Provide the [X, Y] coordinate of the cell's center where the given text is located.  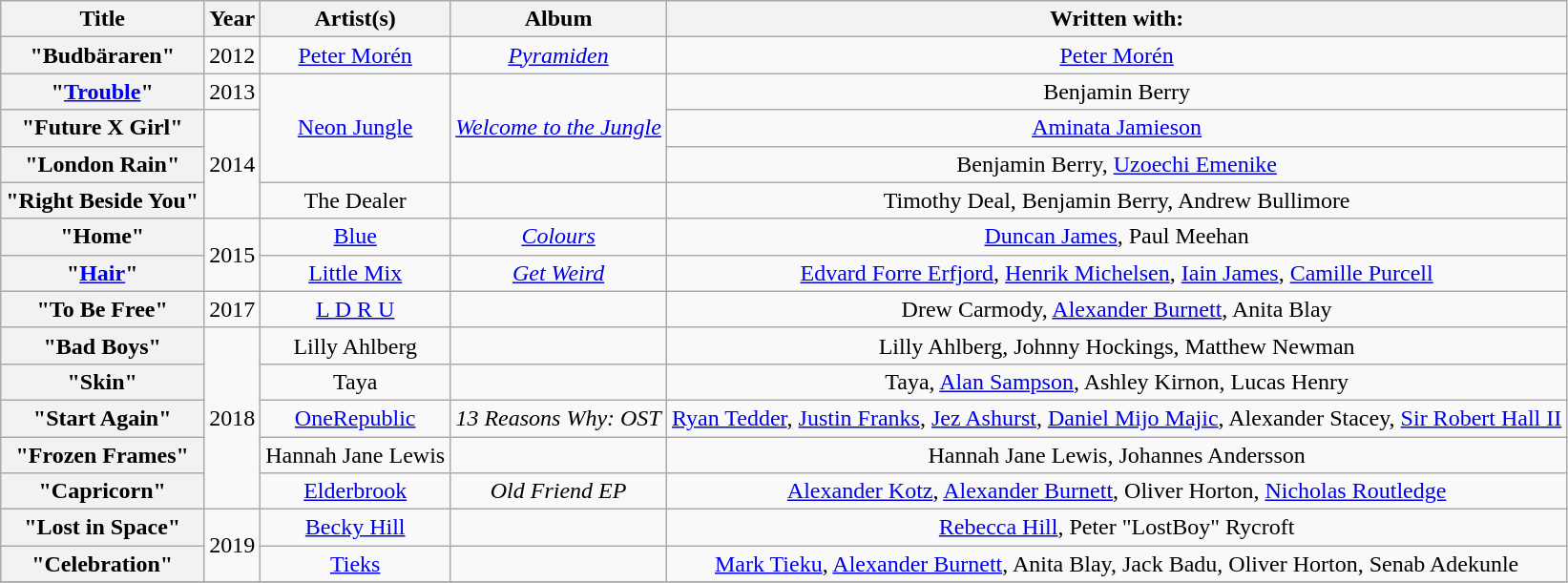
Neon Jungle [355, 128]
Benjamin Berry [1117, 92]
Colours [559, 237]
Timothy Deal, Benjamin Berry, Andrew Bullimore [1117, 200]
2015 [233, 255]
Year [233, 19]
Pyramiden [559, 55]
Old Friend EP [559, 491]
Title [103, 19]
Aminata Jamieson [1117, 128]
Tieks [355, 564]
"Budbäraren" [103, 55]
Mark Tieku, Alexander Burnett, Anita Blay, Jack Badu, Oliver Horton, Senab Adekunle [1117, 564]
The Dealer [355, 200]
2018 [233, 418]
Blue [355, 237]
"Capricorn" [103, 491]
2012 [233, 55]
Drew Carmody, Alexander Burnett, Anita Blay [1117, 309]
Hannah Jane Lewis, Johannes Andersson [1117, 455]
Get Weird [559, 273]
2017 [233, 309]
13 Reasons Why: OST [559, 418]
Lilly Ahlberg, Johnny Hockings, Matthew Newman [1117, 345]
Alexander Kotz, Alexander Burnett, Oliver Horton, Nicholas Routledge [1117, 491]
Little Mix [355, 273]
2019 [233, 546]
"Frozen Frames" [103, 455]
Ryan Tedder, Justin Franks, Jez Ashurst, Daniel Mijo Majic, Alexander Stacey, Sir Robert Hall II [1117, 418]
"London Rain" [103, 164]
Hannah Jane Lewis [355, 455]
Taya [355, 382]
Edvard Forre Erfjord, Henrik Michelsen, Iain James, Camille Purcell [1117, 273]
Benjamin Berry, Uzoechi Emenike [1117, 164]
Rebecca Hill, Peter "LostBoy" Rycroft [1117, 528]
Artist(s) [355, 19]
L D R U [355, 309]
"Start Again" [103, 418]
"Skin" [103, 382]
Elderbrook [355, 491]
"Bad Boys" [103, 345]
Taya, Alan Sampson, Ashley Kirnon, Lucas Henry [1117, 382]
"Celebration" [103, 564]
Album [559, 19]
Becky Hill [355, 528]
Welcome to the Jungle [559, 128]
OneRepublic [355, 418]
2013 [233, 92]
"Right Beside You" [103, 200]
"To Be Free" [103, 309]
"Hair" [103, 273]
"Home" [103, 237]
2014 [233, 164]
"Future X Girl" [103, 128]
"Trouble" [103, 92]
"Lost in Space" [103, 528]
Written with: [1117, 19]
Duncan James, Paul Meehan [1117, 237]
Lilly Ahlberg [355, 345]
